Determine the [X, Y] coordinate at the center of the cell enclosing the given text.  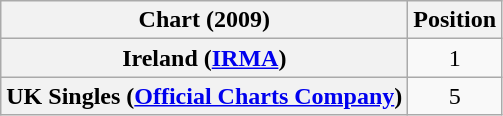
Position [455, 20]
1 [455, 58]
Chart (2009) [204, 20]
UK Singles (Official Charts Company) [204, 96]
5 [455, 96]
Ireland (IRMA) [204, 58]
